Find where the given text appears and provide that cell's center as (x, y) coordinate. 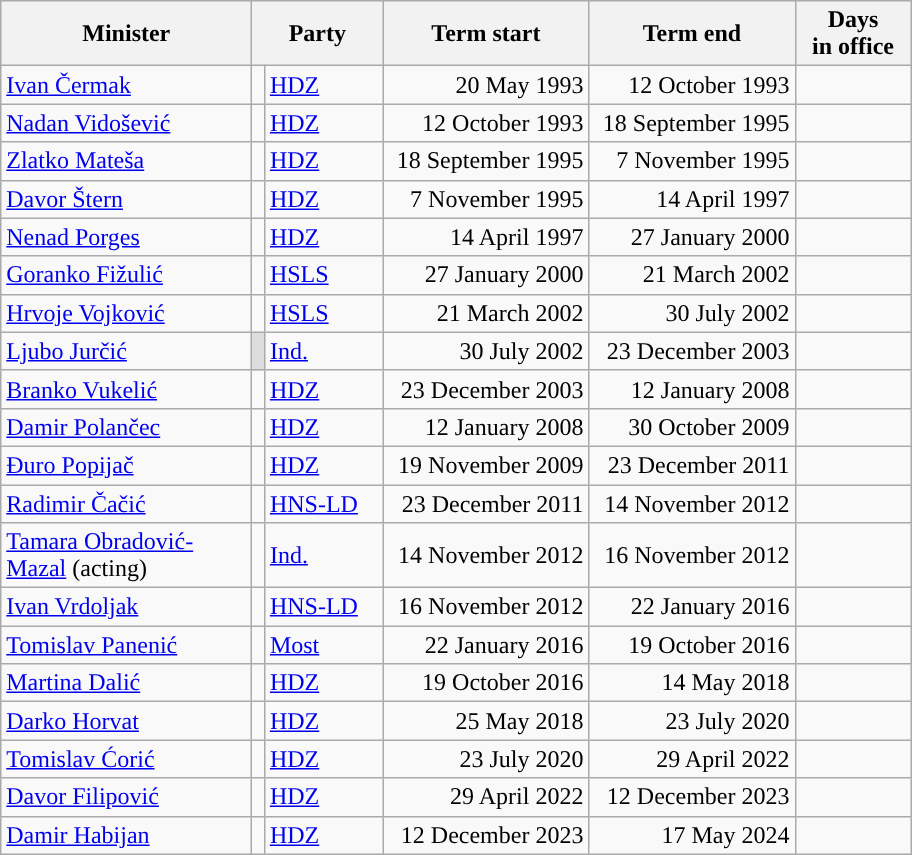
Nenad Porges (126, 237)
Most (323, 645)
Damir Habijan (126, 835)
Minister (126, 34)
Davor Filipović (126, 797)
Branko Vukelić (126, 389)
14 May 2018 (692, 683)
Party (318, 34)
Zlatko Mateša (126, 161)
Ivan Čermak (126, 85)
25 May 2018 (486, 721)
Ljubo Jurčić (126, 351)
30 October 2009 (692, 427)
Hrvoje Vojković (126, 313)
Term start (486, 34)
Tamara Obradović-Mazal (acting) (126, 556)
Goranko Fižulić (126, 275)
Damir Polančec (126, 427)
Term end (692, 34)
Radimir Čačić (126, 503)
Tomislav Panenić (126, 645)
Nadan Vidošević (126, 123)
17 May 2024 (692, 835)
Martina Dalić (126, 683)
Ivan Vrdoljak (126, 607)
Đuro Popijač (126, 465)
19 November 2009 (486, 465)
20 May 1993 (486, 85)
Darko Horvat (126, 721)
Davor Štern (126, 199)
Days in office (853, 34)
Tomislav Ćorić (126, 759)
